Find where the given text appears and provide that cell's center as (x, y) coordinate. 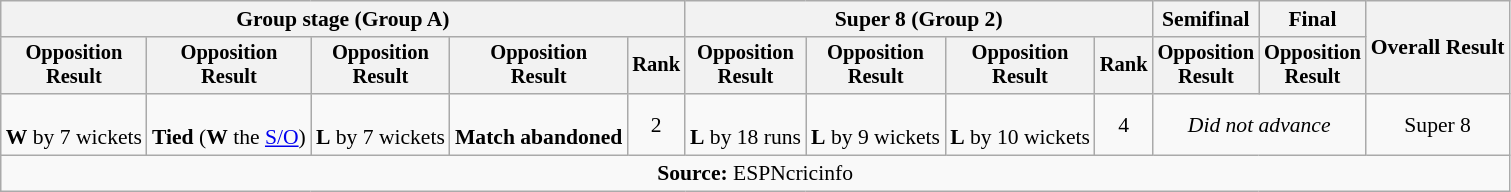
L by 7 wickets (380, 124)
4 (1124, 124)
Final (1312, 19)
Super 8 (1438, 124)
Did not advance (1260, 124)
2 (656, 124)
Group stage (Group A) (343, 19)
Tied (W the S/O) (229, 124)
Super 8 (Group 2) (919, 19)
L by 10 wickets (1020, 124)
Source: ESPNcricinfo (756, 174)
W by 7 wickets (74, 124)
Semifinal (1206, 19)
Match abandoned (538, 124)
Overall Result (1438, 48)
L by 9 wickets (876, 124)
L by 18 runs (746, 124)
